Search for the cell housing the specified text and yield its [X, Y] center coordinate. 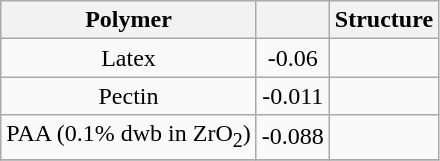
-0.088 [292, 137]
Pectin [129, 96]
PAA (0.1% dwb in ZrO2) [129, 137]
-0.06 [292, 58]
Latex [129, 58]
Polymer [129, 20]
-0.011 [292, 96]
Structure [384, 20]
